Pinpoint the cell where the given text exists, returning its [X, Y] midpoint coordinate. 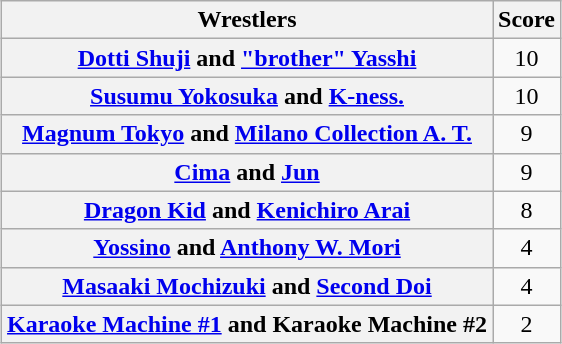
8 [527, 210]
Wrestlers [248, 20]
Karaoke Machine #1 and Karaoke Machine #2 [248, 324]
Masaaki Mochizuki and Second Doi [248, 286]
Score [527, 20]
Magnum Tokyo and Milano Collection A. T. [248, 134]
Cima and Jun [248, 172]
Yossino and Anthony W. Mori [248, 248]
Dotti Shuji and "brother" Yasshi [248, 58]
Susumu Yokosuka and K-ness. [248, 96]
2 [527, 324]
Dragon Kid and Kenichiro Arai [248, 210]
